For the text-containing cell, return its midpoint in (X, Y) coordinate format. 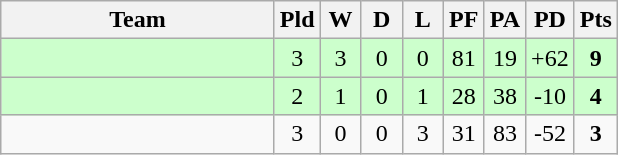
PA (504, 20)
31 (464, 134)
PD (550, 20)
L (422, 20)
Pld (297, 20)
+62 (550, 58)
Team (138, 20)
38 (504, 96)
-10 (550, 96)
Pts (596, 20)
D (382, 20)
81 (464, 58)
83 (504, 134)
9 (596, 58)
PF (464, 20)
-52 (550, 134)
2 (297, 96)
19 (504, 58)
4 (596, 96)
W (340, 20)
28 (464, 96)
